Determine the (X, Y) coordinate at the center of the cell enclosing the given text.  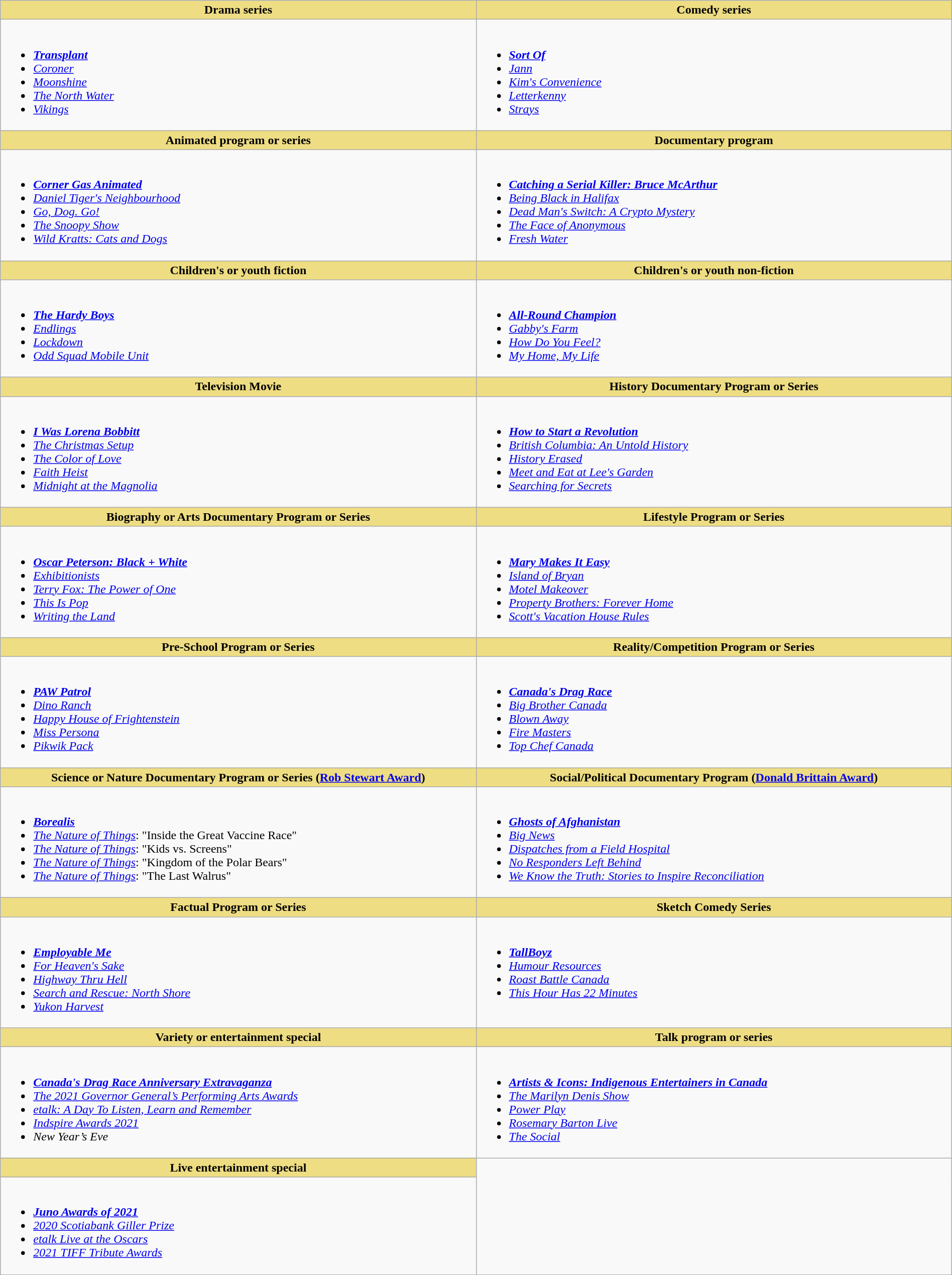
Lifestyle Program or Series (714, 517)
Catching a Serial Killer: Bruce McArthurBeing Black in HalifaxDead Man's Switch: A Crypto MysteryThe Face of AnonymousFresh Water (714, 205)
Mary Makes It EasyIsland of BryanMotel MakeoverProperty Brothers: Forever HomeScott's Vacation House Rules (714, 582)
Science or Nature Documentary Program or Series (Rob Stewart Award) (238, 777)
PAW PatrolDino RanchHappy House of FrightensteinMiss PersonaPikwik Pack (238, 712)
Variety or entertainment special (238, 1037)
Television Movie (238, 387)
TransplantCoronerMoonshineThe North WaterVikings (238, 75)
How to Start a RevolutionBritish Columbia: An Untold HistoryHistory ErasedMeet and Eat at Lee's GardenSearching for Secrets (714, 452)
Artists & Icons: Indigenous Entertainers in CanadaThe Marilyn Denis ShowPower PlayRosemary Barton LiveThe Social (714, 1103)
History Documentary Program or Series (714, 387)
The Hardy BoysEndlingsLockdownOdd Squad Mobile Unit (238, 328)
Ghosts of AfghanistanBig NewsDispatches from a Field HospitalNo Responders Left BehindWe Know the Truth: Stories to Inspire Reconciliation (714, 843)
Canada's Drag RaceBig Brother CanadaBlown AwayFire MastersTop Chef Canada (714, 712)
Children's or youth non-fiction (714, 270)
Pre-School Program or Series (238, 647)
TallBoyzHumour ResourcesRoast Battle CanadaThis Hour Has 22 Minutes (714, 972)
Comedy series (714, 10)
Talk program or series (714, 1037)
Reality/Competition Program or Series (714, 647)
All-Round ChampionGabby's FarmHow Do You Feel?My Home, My Life (714, 328)
Oscar Peterson: Black + WhiteExhibitionistsTerry Fox: The Power of OneThis Is PopWriting the Land (238, 582)
Corner Gas AnimatedDaniel Tiger's NeighbourhoodGo, Dog. Go!The Snoopy ShowWild Kratts: Cats and Dogs (238, 205)
Juno Awards of 20212020 Scotiabank Giller Prizeetalk Live at the Oscars2021 TIFF Tribute Awards (238, 1226)
Live entertainment special (238, 1168)
Animated program or series (238, 140)
Drama series (238, 10)
Documentary program (714, 140)
Factual Program or Series (238, 907)
Social/Political Documentary Program (Donald Brittain Award) (714, 777)
Children's or youth fiction (238, 270)
I Was Lorena BobbittThe Christmas SetupThe Color of LoveFaith HeistMidnight at the Magnolia (238, 452)
Biography or Arts Documentary Program or Series (238, 517)
Sort OfJannKim's ConvenienceLetterkennyStrays (714, 75)
Sketch Comedy Series (714, 907)
Employable MeFor Heaven's SakeHighway Thru HellSearch and Rescue: North ShoreYukon Harvest (238, 972)
